Output the [x, y] coordinate of the center of the cell containing the given text.  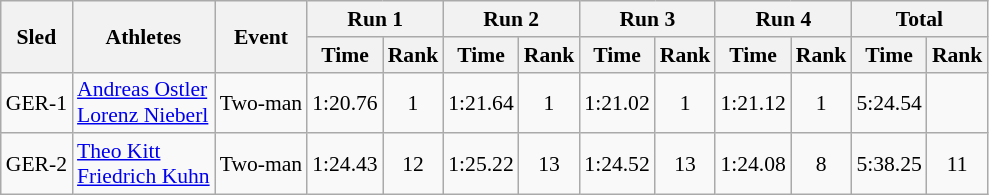
11 [958, 164]
1:21.64 [480, 102]
1:21.12 [752, 102]
5:38.25 [888, 164]
GER-2 [36, 164]
Run 3 [647, 19]
GER-1 [36, 102]
Run 1 [375, 19]
Event [262, 36]
Andreas OstlerLorenz Nieberl [144, 102]
12 [414, 164]
Run 4 [783, 19]
8 [822, 164]
1:20.76 [344, 102]
Theo KittFriedrich Kuhn [144, 164]
1:25.22 [480, 164]
1:24.08 [752, 164]
1:21.02 [616, 102]
Sled [36, 36]
Total [919, 19]
1:24.52 [616, 164]
5:24.54 [888, 102]
1:24.43 [344, 164]
Athletes [144, 36]
Run 2 [511, 19]
